From the cell containing the given text, extract its center point as [X, Y] coordinate. 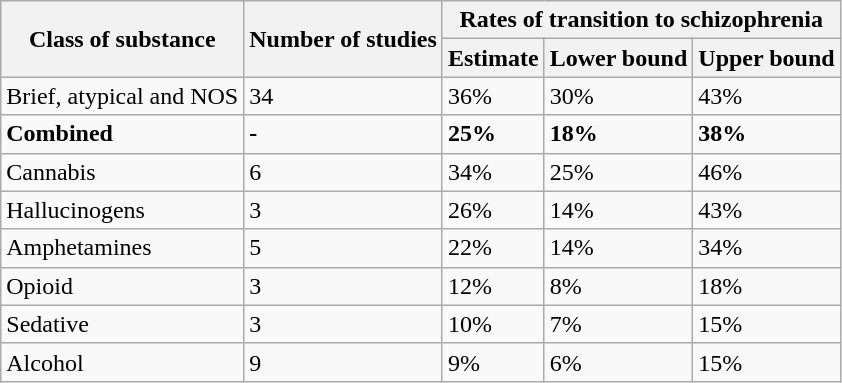
12% [493, 286]
38% [766, 134]
9 [344, 362]
34 [344, 96]
Number of studies [344, 39]
Combined [122, 134]
9% [493, 362]
22% [493, 248]
Hallucinogens [122, 210]
8% [618, 286]
6% [618, 362]
Estimate [493, 58]
Lower bound [618, 58]
26% [493, 210]
Cannabis [122, 172]
Upper bound [766, 58]
30% [618, 96]
10% [493, 324]
Alcohol [122, 362]
Sedative [122, 324]
6 [344, 172]
46% [766, 172]
- [344, 134]
Rates of transition to schizophrenia [641, 20]
Class of substance [122, 39]
5 [344, 248]
Brief, atypical and NOS [122, 96]
Amphetamines [122, 248]
7% [618, 324]
Opioid [122, 286]
36% [493, 96]
